From the cell containing the given text, extract its center point as [x, y] coordinate. 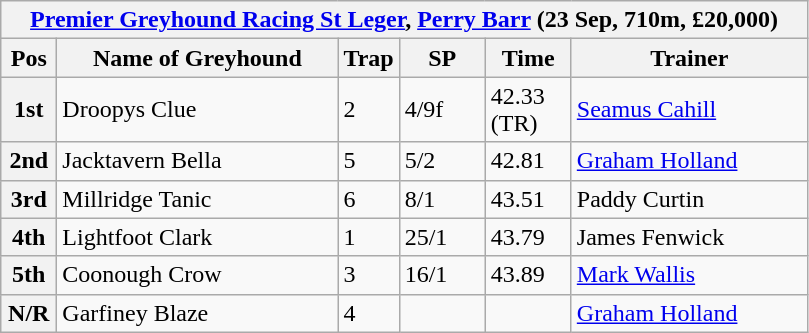
Jacktavern Bella [198, 161]
3rd [29, 199]
4th [29, 237]
Millridge Tanic [198, 199]
James Fenwick [689, 237]
Droopys Clue [198, 110]
N/R [29, 313]
43.79 [528, 237]
Mark Wallis [689, 275]
43.51 [528, 199]
SP [442, 58]
Pos [29, 58]
Seamus Cahill [689, 110]
6 [368, 199]
3 [368, 275]
Lightfoot Clark [198, 237]
Paddy Curtin [689, 199]
4/9f [442, 110]
1st [29, 110]
Trainer [689, 58]
Garfiney Blaze [198, 313]
42.33 (TR) [528, 110]
4 [368, 313]
5 [368, 161]
16/1 [442, 275]
Premier Greyhound Racing St Leger, Perry Barr (23 Sep, 710m, £20,000) [404, 20]
1 [368, 237]
25/1 [442, 237]
8/1 [442, 199]
43.89 [528, 275]
2nd [29, 161]
5/2 [442, 161]
Name of Greyhound [198, 58]
2 [368, 110]
Coonough Crow [198, 275]
Trap [368, 58]
42.81 [528, 161]
Time [528, 58]
5th [29, 275]
